Extract the [x, y] coordinate from the center of the cell holding the provided text.  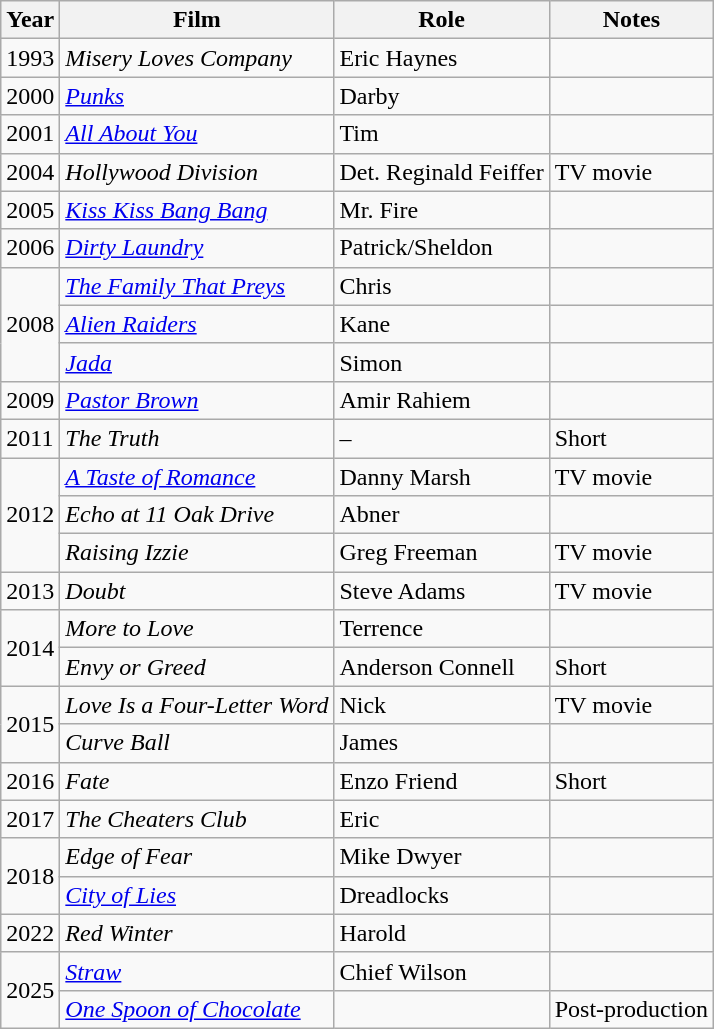
Punks [197, 96]
2006 [30, 248]
Amir Rahiem [442, 400]
Simon [442, 362]
Raising Izzie [197, 553]
Role [442, 20]
Darby [442, 96]
Fate [197, 781]
Straw [197, 971]
Kiss Kiss Bang Bang [197, 210]
Dirty Laundry [197, 248]
City of Lies [197, 895]
Curve Ball [197, 743]
2018 [30, 876]
1993 [30, 58]
Envy or Greed [197, 667]
2011 [30, 438]
Terrence [442, 629]
Chris [442, 286]
2013 [30, 591]
A Taste of Romance [197, 477]
2008 [30, 324]
Harold [442, 933]
Abner [442, 515]
Hollywood Division [197, 172]
2015 [30, 724]
Edge of Fear [197, 857]
Post-production [631, 1009]
Eric Haynes [442, 58]
Notes [631, 20]
2025 [30, 990]
Det. Reginald Feiffer [442, 172]
Year [30, 20]
Jada [197, 362]
2000 [30, 96]
2005 [30, 210]
The Truth [197, 438]
2016 [30, 781]
Enzo Friend [442, 781]
Danny Marsh [442, 477]
Mr. Fire [442, 210]
Misery Loves Company [197, 58]
Steve Adams [442, 591]
– [442, 438]
2004 [30, 172]
2022 [30, 933]
Alien Raiders [197, 324]
Dreadlocks [442, 895]
Love Is a Four-Letter Word [197, 705]
2001 [30, 134]
Film [197, 20]
James [442, 743]
2009 [30, 400]
The Cheaters Club [197, 819]
2017 [30, 819]
All About You [197, 134]
Doubt [197, 591]
Tim [442, 134]
More to Love [197, 629]
Chief Wilson [442, 971]
One Spoon of Chocolate [197, 1009]
Mike Dwyer [442, 857]
Kane [442, 324]
2012 [30, 515]
Eric [442, 819]
The Family That Preys [197, 286]
Anderson Connell [442, 667]
Echo at 11 Oak Drive [197, 515]
Patrick/Sheldon [442, 248]
Greg Freeman [442, 553]
Red Winter [197, 933]
Nick [442, 705]
Pastor Brown [197, 400]
2014 [30, 648]
